Detect which cell encompasses the target text, then output its (x, y) center coordinate. 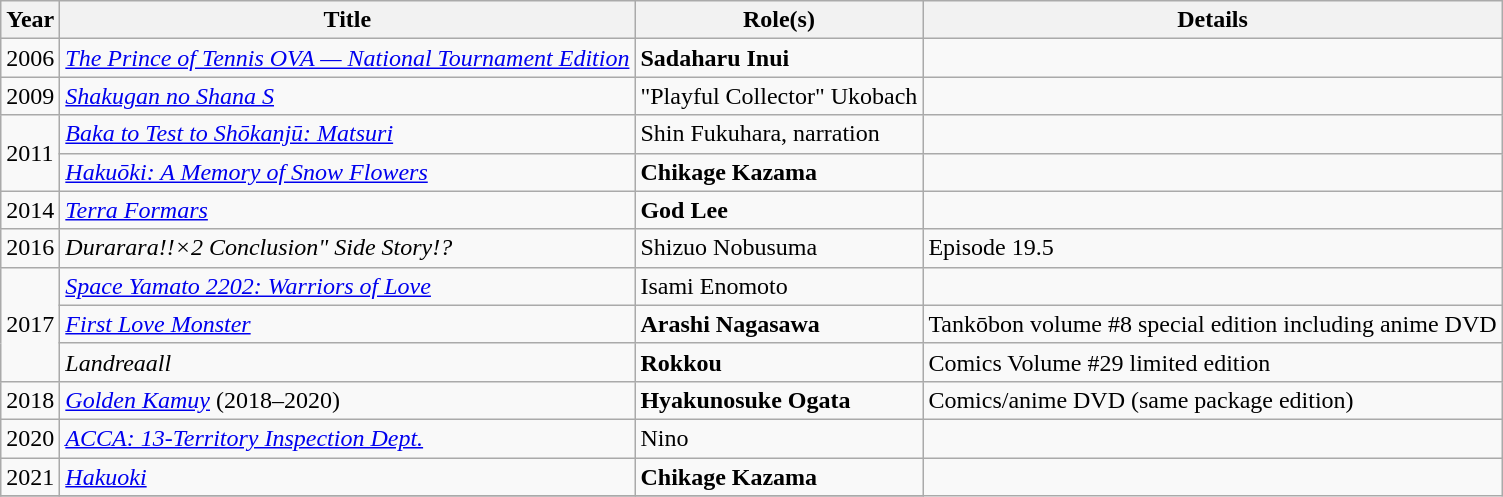
Episode 19.5 (1212, 248)
2021 (30, 477)
"Playful Collector" Ukobach (779, 96)
2006 (30, 58)
2009 (30, 96)
First Love Monster (348, 324)
Comics Volume #29 limited edition (1212, 362)
2017 (30, 324)
The Prince of Tennis OVA — National Tournament Edition (348, 58)
Isami Enomoto (779, 286)
Durarara!!×2 Conclusion" Side Story!? (348, 248)
Rokkou (779, 362)
Golden Kamuy (2018–2020) (348, 400)
God Lee (779, 210)
2020 (30, 438)
Baka to Test to Shōkanjū: Matsuri (348, 134)
Hakuoki (348, 477)
Shakugan no Shana S (348, 96)
Hakuōki: A Memory of Snow Flowers (348, 172)
Landreaall (348, 362)
ACCA: 13-Territory Inspection Dept. (348, 438)
Shin Fukuhara, narration (779, 134)
Details (1212, 20)
Terra Formars (348, 210)
Role(s) (779, 20)
Sadaharu Inui (779, 58)
Comics/anime DVD (same package edition) (1212, 400)
2018 (30, 400)
Tankōbon volume #8 special edition including anime DVD (1212, 324)
Nino (779, 438)
Space Yamato 2202: Warriors of Love (348, 286)
Shizuo Nobusuma (779, 248)
Title (348, 20)
Hyakunosuke Ogata (779, 400)
Arashi Nagasawa (779, 324)
2011 (30, 153)
2016 (30, 248)
Year (30, 20)
2014 (30, 210)
